Return [X, Y] of the center of cell containing provided text 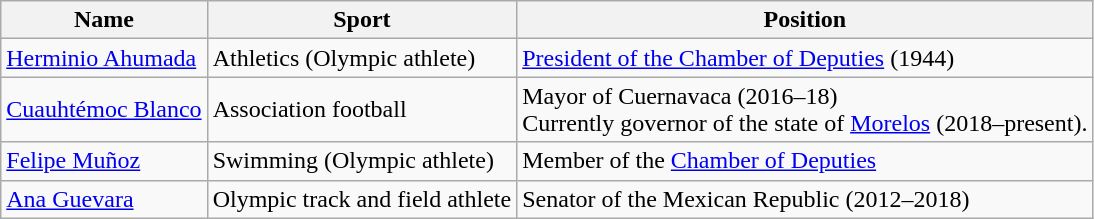
Athletics (Olympic athlete) [362, 58]
Position [805, 20]
Herminio Ahumada [104, 58]
President of the Chamber of Deputies (1944) [805, 58]
Cuauhtémoc Blanco [104, 110]
Association football [362, 110]
Mayor of Cuernavaca (2016–18)Currently governor of the state of Morelos (2018–present). [805, 110]
Olympic track and field athlete [362, 199]
Felipe Muñoz [104, 161]
Member of the Chamber of Deputies [805, 161]
Swimming (Olympic athlete) [362, 161]
Name [104, 20]
Senator of the Mexican Republic (2012–2018) [805, 199]
Ana Guevara [104, 199]
Sport [362, 20]
